Output the (x, y) coordinate of the center of the cell containing the given text.  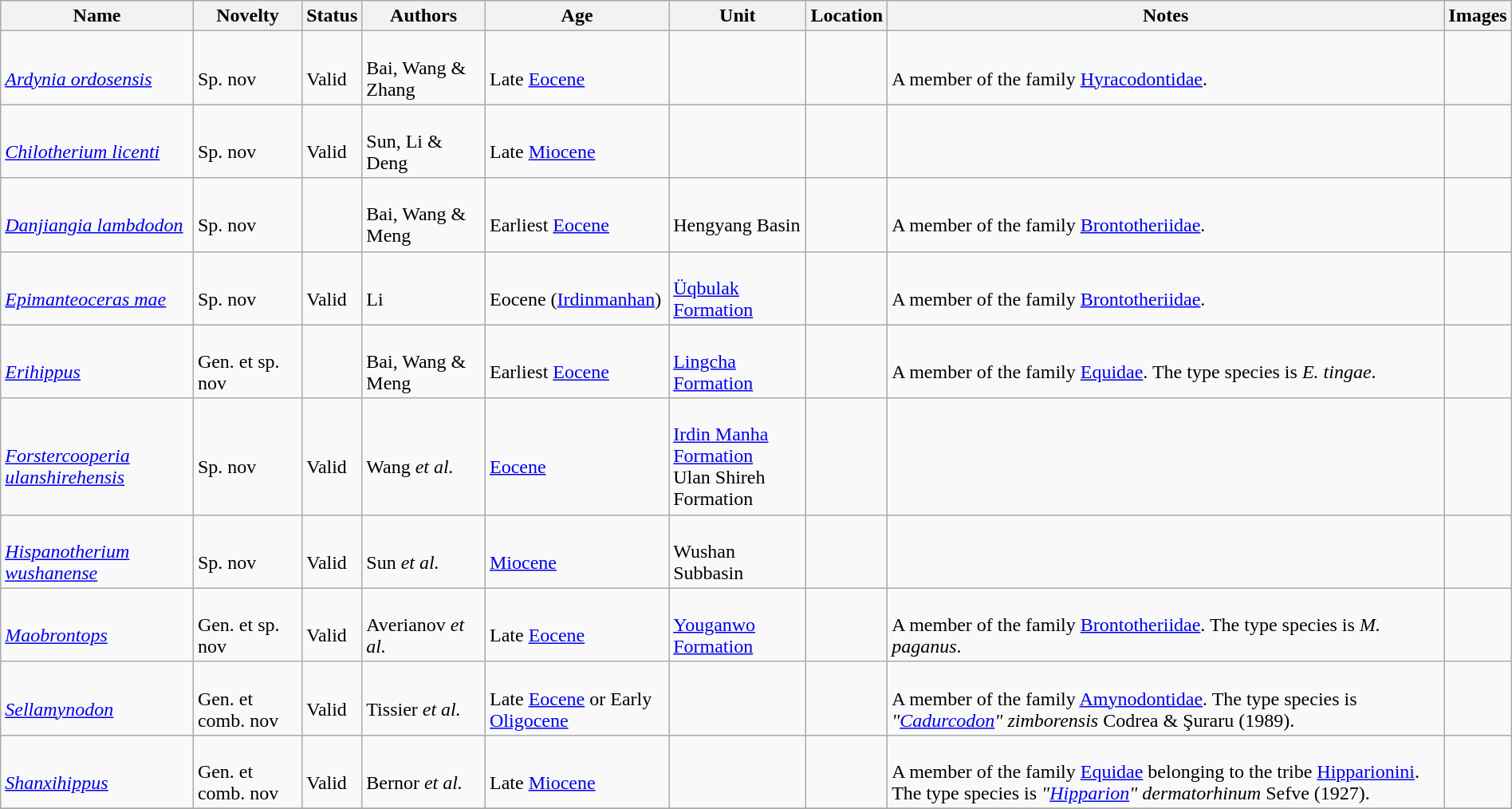
Images (1478, 16)
Late Eocene or Early Oligocene (577, 698)
Forstercooperia ulanshirehensis (97, 456)
Tissier et al. (424, 698)
Li (424, 288)
Erihippus (97, 361)
Status (332, 16)
Danjiangia lambdodon (97, 215)
Novelty (247, 16)
A member of the family Equidae. The type species is E. tingae. (1166, 361)
Sellamynodon (97, 698)
Chilotherium licenti (97, 141)
Üqbulak Formation (738, 288)
Hengyang Basin (738, 215)
Bai, Wang & Zhang (424, 68)
Epimanteoceras mae (97, 288)
Unit (738, 16)
A member of the family Hyracodontidae. (1166, 68)
Eocene (Irdinmanhan) (577, 288)
Wushan Subbasin (738, 551)
Maobrontops (97, 625)
Lingcha Formation (738, 361)
Notes (1166, 16)
Sun, Li & Deng (424, 141)
A member of the family Brontotheriidae. The type species is M. paganus. (1166, 625)
Eocene (577, 456)
Irdin Manha Formation Ulan Shireh Formation (738, 456)
Bernor et al. (424, 772)
Hispanotherium wushanense (97, 551)
Location (847, 16)
Averianov et al. (424, 625)
Ardynia ordosensis (97, 68)
Wang et al. (424, 456)
Shanxihippus (97, 772)
Sun et al. (424, 551)
Authors (424, 16)
Miocene (577, 551)
Age (577, 16)
A member of the family Equidae belonging to the tribe Hipparionini. The type species is "Hipparion" dermatorhinum Sefve (1927). (1166, 772)
A member of the family Amynodontidae. The type species is "Cadurcodon" zimborensis Codrea & Şuraru (1989). (1166, 698)
Name (97, 16)
Youganwo Formation (738, 625)
